For the text-containing cell, return its midpoint in [x, y] coordinate format. 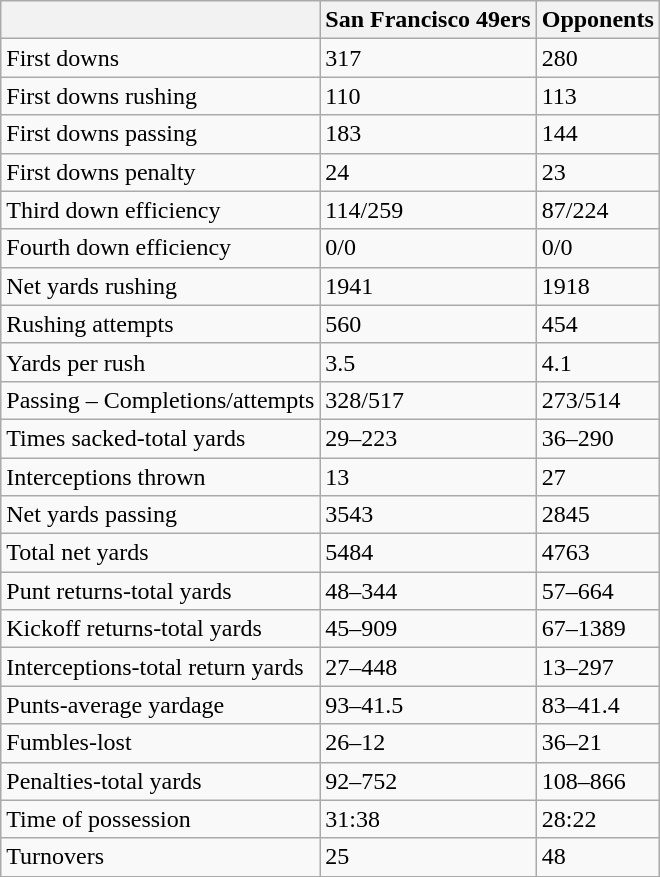
28:22 [598, 819]
25 [428, 857]
Kickoff returns-total yards [160, 629]
Total net yards [160, 553]
Fumbles-lost [160, 743]
Passing – Completions/attempts [160, 400]
First downs [160, 58]
First downs rushing [160, 96]
13 [428, 477]
454 [598, 324]
First downs penalty [160, 172]
57–664 [598, 591]
4763 [598, 553]
Fourth down efficiency [160, 248]
48–344 [428, 591]
29–223 [428, 438]
280 [598, 58]
113 [598, 96]
5484 [428, 553]
23 [598, 172]
87/224 [598, 210]
Interceptions thrown [160, 477]
110 [428, 96]
26–12 [428, 743]
Turnovers [160, 857]
108–866 [598, 781]
3.5 [428, 362]
San Francisco 49ers [428, 20]
Penalties-total yards [160, 781]
67–1389 [598, 629]
Net yards passing [160, 515]
Third down efficiency [160, 210]
48 [598, 857]
45–909 [428, 629]
Times sacked-total yards [160, 438]
273/514 [598, 400]
4.1 [598, 362]
36–290 [598, 438]
560 [428, 324]
92–752 [428, 781]
31:38 [428, 819]
36–21 [598, 743]
First downs passing [160, 134]
Net yards rushing [160, 286]
27 [598, 477]
Interceptions-total return yards [160, 667]
1941 [428, 286]
317 [428, 58]
Opponents [598, 20]
114/259 [428, 210]
2845 [598, 515]
328/517 [428, 400]
93–41.5 [428, 705]
27–448 [428, 667]
144 [598, 134]
Rushing attempts [160, 324]
183 [428, 134]
Punts-average yardage [160, 705]
83–41.4 [598, 705]
13–297 [598, 667]
3543 [428, 515]
Punt returns-total yards [160, 591]
1918 [598, 286]
Yards per rush [160, 362]
Time of possession [160, 819]
24 [428, 172]
